Locate the cell with the specified text and output its (x, y) center coordinate. 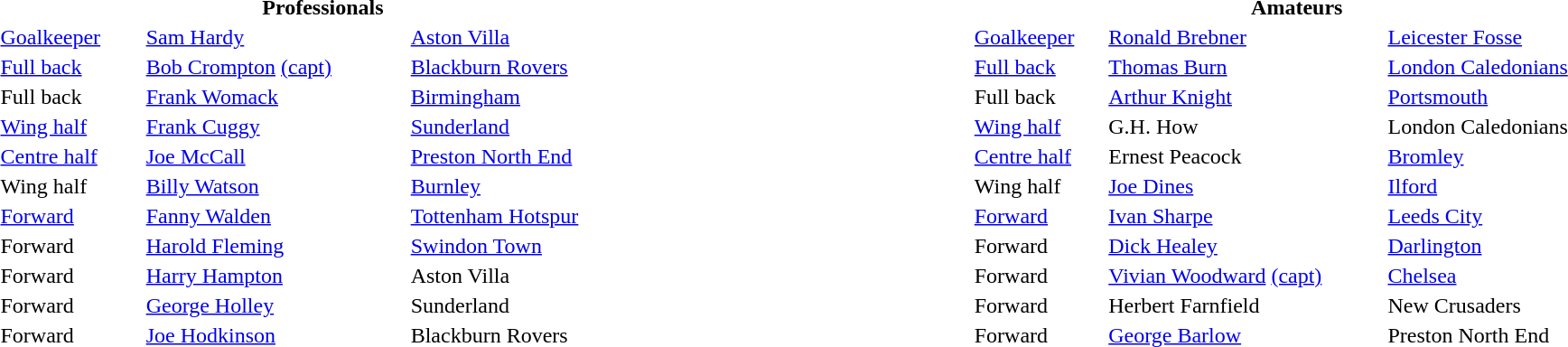
Tottenham Hotspur (527, 216)
George Holley (275, 305)
Burnley (527, 186)
Arthur Knight (1246, 97)
Harold Fleming (275, 246)
Ronald Brebner (1246, 37)
Vivian Woodward (capt) (1246, 276)
Blackburn Rovers (527, 67)
Centre half (1039, 156)
Swindon Town (527, 246)
Frank Cuggy (275, 127)
Joe McCall (275, 156)
Billy Watson (275, 186)
Preston North End (527, 156)
Dick Healey (1246, 246)
Thomas Burn (1246, 67)
Sam Hardy (275, 37)
Ivan Sharpe (1246, 216)
Herbert Farnfield (1246, 305)
Joe Dines (1246, 186)
Goalkeeper (1039, 37)
Frank Womack (275, 97)
Fanny Walden (275, 216)
Bob Crompton (capt) (275, 67)
Birmingham (527, 97)
Ernest Peacock (1246, 156)
Harry Hampton (275, 276)
G.H. How (1246, 127)
